Return the (X, Y) coordinate for the center point of the cell that contains the specified text.  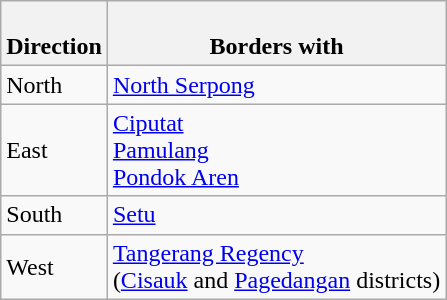
North (54, 85)
North Serpong (276, 85)
Borders with (276, 34)
East (54, 150)
Setu (276, 215)
South (54, 215)
Tangerang Regency(Cisauk and Pagedangan districts) (276, 266)
West (54, 266)
CiputatPamulangPondok Aren (276, 150)
Direction (54, 34)
